Identify which cell holds the provided text, then report its (X, Y) central coordinate. 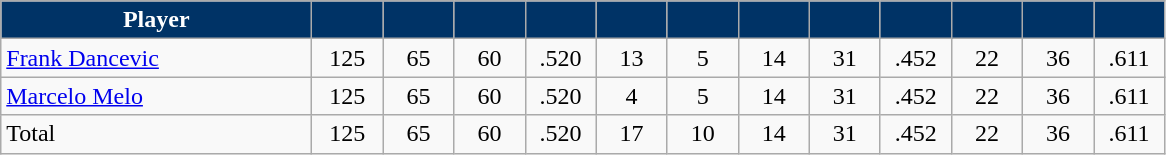
17 (632, 134)
Frank Dancevic (156, 58)
10 (702, 134)
4 (632, 96)
13 (632, 58)
Total (156, 134)
Marcelo Melo (156, 96)
Player (156, 20)
